Return the (X, Y) coordinate for the center point of the cell that contains the specified text.  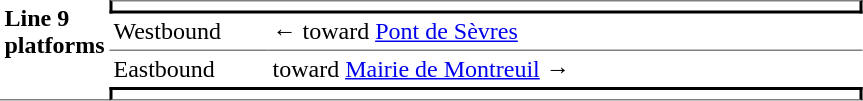
Line 9 platforms (54, 50)
Eastbound (188, 69)
toward Mairie de Montreuil → (565, 69)
← toward Pont de Sèvres (565, 33)
Westbound (188, 33)
